Find where the given text appears and provide that cell's center as (X, Y) coordinate. 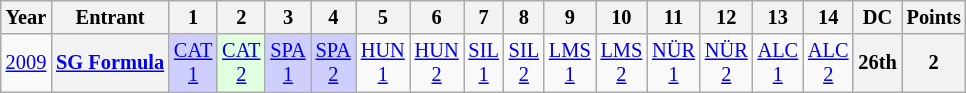
SIL2 (524, 63)
SG Formula (110, 63)
ALC1 (778, 63)
2009 (26, 63)
11 (674, 17)
Entrant (110, 17)
4 (334, 17)
8 (524, 17)
7 (484, 17)
6 (437, 17)
HUN2 (437, 63)
SIL1 (484, 63)
12 (726, 17)
3 (288, 17)
10 (622, 17)
14 (828, 17)
LMS1 (570, 63)
1 (193, 17)
13 (778, 17)
9 (570, 17)
DC (877, 17)
CAT1 (193, 63)
NÜR1 (674, 63)
5 (383, 17)
SPA1 (288, 63)
ALC2 (828, 63)
LMS2 (622, 63)
Points (934, 17)
NÜR2 (726, 63)
26th (877, 63)
Year (26, 17)
HUN1 (383, 63)
CAT2 (241, 63)
SPA2 (334, 63)
